From the cell containing the given text, extract its center point as [x, y] coordinate. 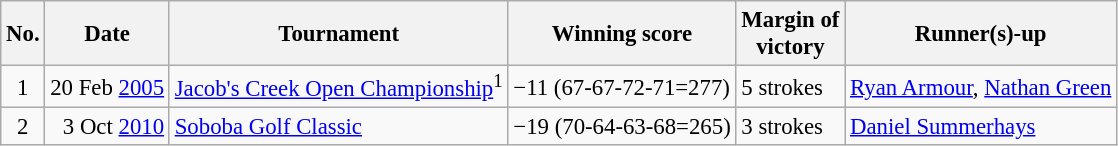
2 [23, 127]
−19 (70-64-63-68=265) [622, 127]
Jacob's Creek Open Championship1 [338, 87]
Tournament [338, 34]
3 strokes [790, 127]
Ryan Armour, Nathan Green [981, 87]
20 Feb 2005 [107, 87]
Daniel Summerhays [981, 127]
−11 (67-67-72-71=277) [622, 87]
3 Oct 2010 [107, 127]
Soboba Golf Classic [338, 127]
Date [107, 34]
Runner(s)-up [981, 34]
No. [23, 34]
Margin ofvictory [790, 34]
Winning score [622, 34]
1 [23, 87]
5 strokes [790, 87]
